Output the [X, Y] coordinate of the center of the cell containing the given text.  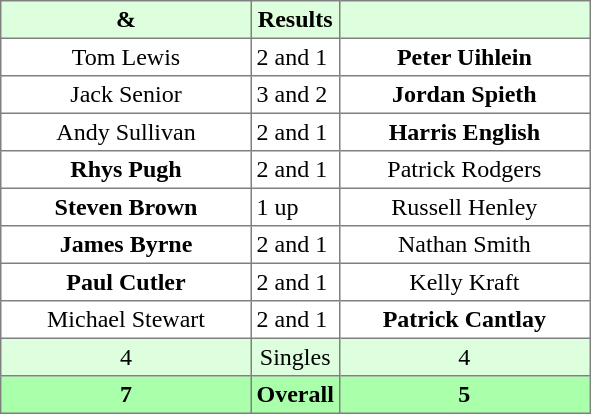
Overall [295, 395]
James Byrne [126, 245]
Results [295, 20]
Singles [295, 357]
3 and 2 [295, 95]
Andy Sullivan [126, 132]
& [126, 20]
Peter Uihlein [464, 57]
Rhys Pugh [126, 170]
5 [464, 395]
Jordan Spieth [464, 95]
Kelly Kraft [464, 282]
Tom Lewis [126, 57]
Harris English [464, 132]
Patrick Cantlay [464, 320]
1 up [295, 207]
Paul Cutler [126, 282]
Russell Henley [464, 207]
Nathan Smith [464, 245]
Steven Brown [126, 207]
Michael Stewart [126, 320]
7 [126, 395]
Patrick Rodgers [464, 170]
Jack Senior [126, 95]
